Identify which cell holds the provided text, then report its (x, y) central coordinate. 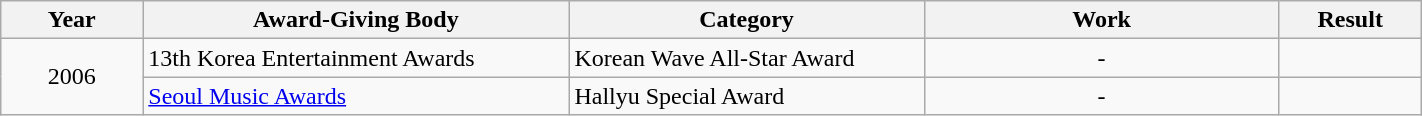
Category (746, 20)
Seoul Music Awards (356, 96)
Hallyu Special Award (746, 96)
Work (1102, 20)
Year (72, 20)
Result (1350, 20)
Award-Giving Body (356, 20)
2006 (72, 77)
13th Korea Entertainment Awards (356, 58)
Korean Wave All-Star Award (746, 58)
